Determine the [X, Y] coordinate at the center of the cell enclosing the given text.  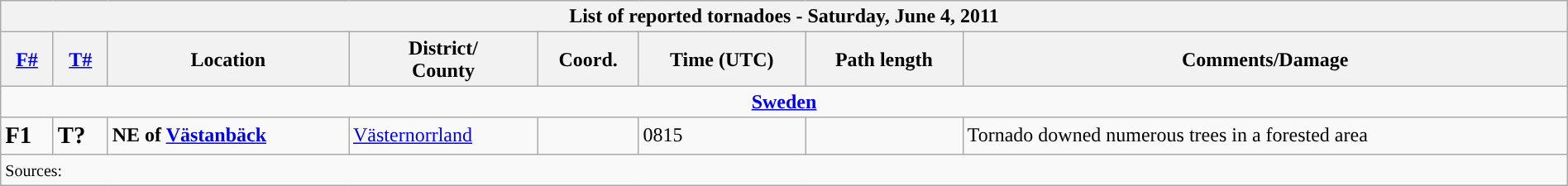
0815 [722, 136]
Sweden [784, 102]
List of reported tornadoes - Saturday, June 4, 2011 [784, 17]
NE of Västanbäck [228, 136]
Coord. [588, 60]
Sources: [784, 169]
T# [80, 60]
Västernorrland [443, 136]
Path length [885, 60]
Location [228, 60]
Tornado downed numerous trees in a forested area [1265, 136]
F# [27, 60]
T? [80, 136]
Time (UTC) [722, 60]
F1 [27, 136]
Comments/Damage [1265, 60]
District/County [443, 60]
